Search for the cell housing the specified text and yield its (X, Y) center coordinate. 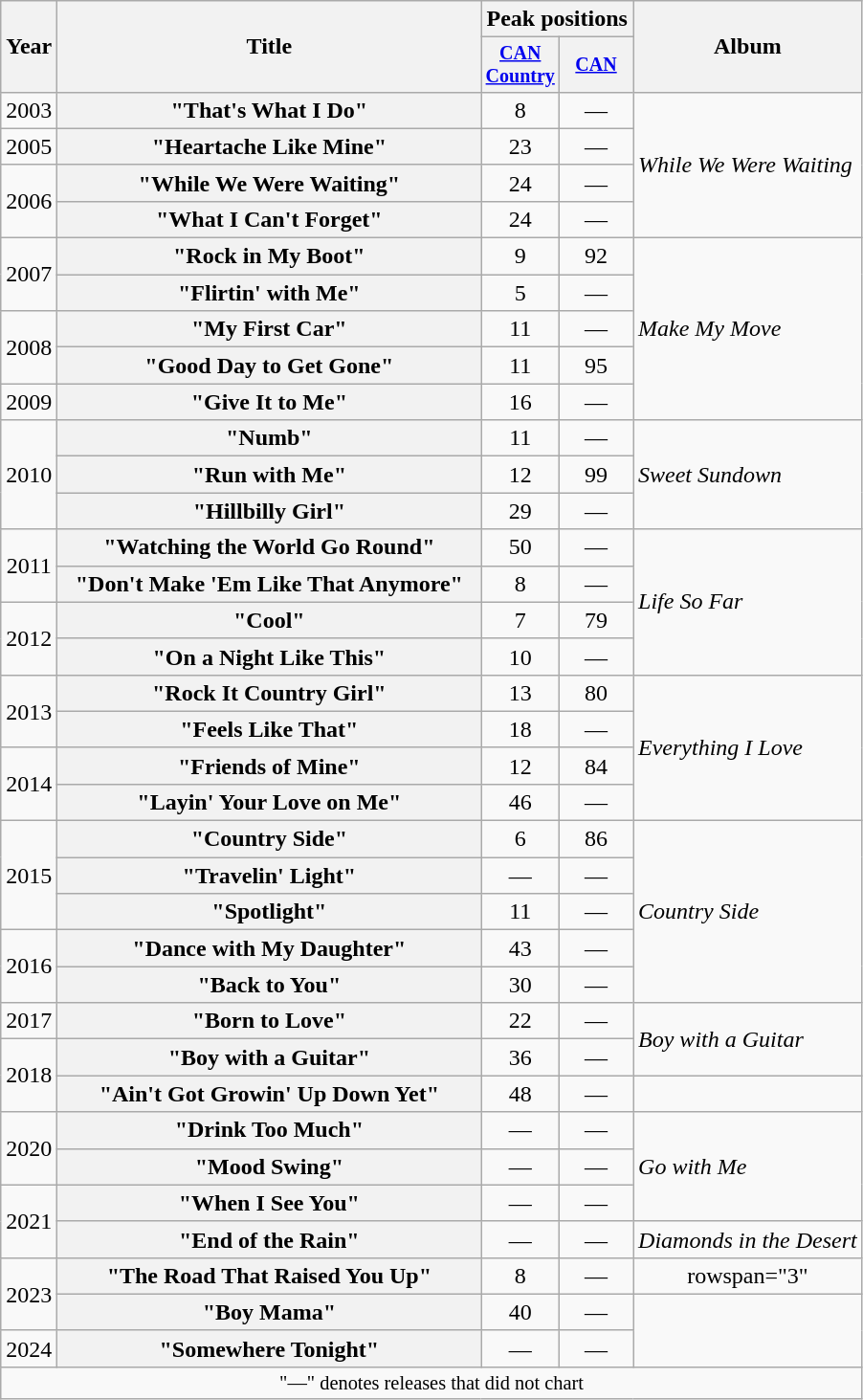
"On a Night Like This" (270, 656)
"Rock It Country Girl" (270, 693)
"Hillbilly Girl" (270, 511)
43 (520, 948)
Title (270, 47)
9 (520, 256)
84 (597, 766)
22 (520, 1021)
Boy with a Guitar (748, 1039)
7 (520, 620)
2005 (29, 146)
99 (597, 475)
"Ain't Got Growin' Up Down Yet" (270, 1094)
"Run with Me" (270, 475)
rowspan="3" (748, 1276)
"Boy Mama" (270, 1312)
5 (520, 293)
36 (520, 1057)
Life So Far (748, 602)
29 (520, 511)
40 (520, 1312)
While We Were Waiting (748, 165)
2021 (29, 1221)
"Drink Too Much" (270, 1130)
"My First Car" (270, 329)
2012 (29, 638)
"Dance with My Daughter" (270, 948)
"Travelin' Light" (270, 876)
"—" denotes releases that did not chart (431, 1383)
2016 (29, 967)
10 (520, 656)
Make My Move (748, 329)
80 (597, 693)
"Boy with a Guitar" (270, 1057)
Sweet Sundown (748, 475)
2015 (29, 876)
"Give It to Me" (270, 402)
CAN Country (520, 65)
"Flirtin' with Me" (270, 293)
2017 (29, 1021)
"While We Were Waiting" (270, 183)
2011 (29, 566)
"End of the Rain" (270, 1239)
2009 (29, 402)
18 (520, 729)
2018 (29, 1076)
"Mood Swing" (270, 1167)
2020 (29, 1148)
"Rock in My Boot" (270, 256)
"Spotlight" (270, 912)
2010 (29, 475)
23 (520, 146)
"Don't Make 'Em Like That Anymore" (270, 584)
"Cool" (270, 620)
"Back to You" (270, 985)
"The Road That Raised You Up" (270, 1276)
2006 (29, 201)
Go with Me (748, 1167)
2024 (29, 1348)
"Watching the World Go Round" (270, 547)
"Born to Love" (270, 1021)
Peak positions (557, 19)
92 (597, 256)
Diamonds in the Desert (748, 1239)
Country Side (748, 912)
2014 (29, 784)
13 (520, 693)
6 (520, 839)
CAN (597, 65)
2007 (29, 275)
48 (520, 1094)
"Country Side" (270, 839)
2023 (29, 1294)
50 (520, 547)
Everything I Love (748, 747)
"Numb" (270, 438)
"When I See You" (270, 1203)
"Feels Like That" (270, 729)
"Good Day to Get Gone" (270, 366)
"Layin' Your Love on Me" (270, 802)
"Somewhere Tonight" (270, 1348)
79 (597, 620)
46 (520, 802)
2003 (29, 110)
95 (597, 366)
Year (29, 47)
Album (748, 47)
16 (520, 402)
"Friends of Mine" (270, 766)
86 (597, 839)
2008 (29, 347)
"That's What I Do" (270, 110)
2013 (29, 711)
"What I Can't Forget" (270, 219)
30 (520, 985)
"Heartache Like Mine" (270, 146)
